Scan for the cell matching the given text and deliver its (x, y) coordinate at center. 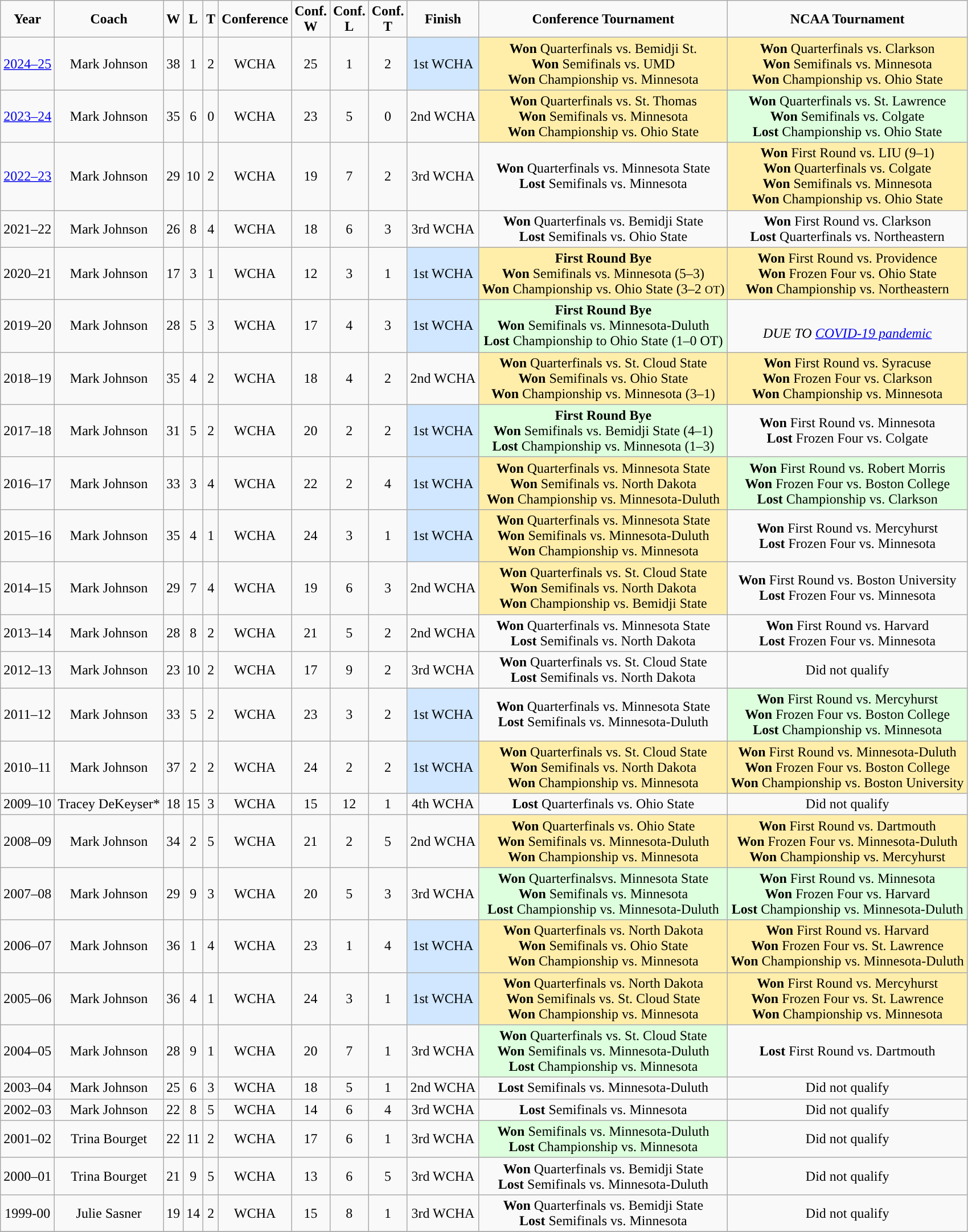
Won Quarterfinals vs. Clarkson Won Semifinals vs. Minnesota Won Championship vs. Ohio State (847, 64)
Lost Quarterfinals vs. Ohio State (604, 804)
2000–01 (27, 1176)
Lost First Round vs. Dartmouth (847, 1051)
Conference Tournament (604, 19)
2022–23 (27, 177)
Won First Round vs. Minnesota Won Frozen Four vs. Harvard Lost Championship vs. Minnesota-Duluth (847, 894)
Lost Semifinals vs. Minnesota (604, 1110)
Won First Round vs. LIU (9–1) Won Quarterfinals vs. Colgate Won Semifinals vs. Minnesota Won Championship vs. Ohio State (847, 177)
First Round Bye Won Semifinals vs. Bemidji State (4–1) Lost Championship vs. Minnesota (1–3) (604, 431)
4th WCHA (443, 804)
26 (173, 229)
Conf. W (311, 19)
Conf. T (388, 19)
2024–25 (27, 64)
Won Quarterfinals vs. Bemidji State Lost Semifinals vs. Ohio State (604, 229)
Finish (443, 19)
Won Quarterfinals vs. Bemidji State Lost Semifinals vs. Minnesota (604, 1213)
Won First Round vs. Clarkson Lost Quarterfinals vs. Northeastern (847, 229)
Year (27, 19)
Won Quarterfinals vs. St. Cloud State Won Semifinals vs. North Dakota Won Championship vs. Minnesota (604, 767)
31 (173, 431)
1999-00 (27, 1213)
Julie Sasner (109, 1213)
2001–02 (27, 1139)
Won Quarterfinals vs. Bemidji St. Won Semifinals vs. UMD Won Championship vs. Minnesota (604, 64)
2007–08 (27, 894)
2013–14 (27, 632)
Won First Round vs. Robert Morris Won Frozen Four vs. Boston College Lost Championship vs. Clarkson (847, 483)
T (211, 19)
Won Quarterfinals vs. Minnesota State Won Semifinals vs. North Dakota Won Championship vs. Minnesota-Duluth (604, 483)
W (173, 19)
Won First Round vs. Syracuse Won Frozen Four vs. Clarkson Won Championship vs. Minnesota (847, 378)
Conference (255, 19)
Won First Round vs. Harvard Lost Frozen Four vs. Minnesota (847, 632)
Won Semifinals vs. Minnesota-Duluth Lost Championship vs. Minnesota (604, 1139)
38 (173, 64)
Won First Round vs. Mercyhurst Won Frozen Four vs. St. Lawrence Won Championship vs. Minnesota (847, 998)
Conf. L (349, 19)
2012–13 (27, 670)
Won First Round vs. Dartmouth Won Frozen Four vs. Minnesota-Duluth Won Championship vs. Mercyhurst (847, 841)
Lost Semifinals vs. Minnesota-Duluth (604, 1088)
NCAA Tournament (847, 19)
34 (173, 841)
Won First Round vs. Harvard Won Frozen Four vs. St. Lawrence Won Championship vs. Minnesota-Duluth (847, 946)
2021–22 (27, 229)
2023–24 (27, 116)
2004–05 (27, 1051)
2009–10 (27, 804)
11 (194, 1139)
Won Quarterfinals vs. Minnesota State Lost Semifinals vs. North Dakota (604, 632)
L (194, 19)
2015–16 (27, 535)
2003–04 (27, 1088)
2005–06 (27, 998)
Won Quarterfinals vs. St. Lawrence Won Semifinals vs. Colgate Lost Championship vs. Ohio State (847, 116)
Coach (109, 19)
37 (173, 767)
2018–19 (27, 378)
Won Quarterfinals vs. St. Cloud State Won Semifinals vs. Ohio State Won Championship vs. Minnesota (3–1) (604, 378)
Won Quarterfinals vs. St. Cloud State Won Semifinals vs. North Dakota Won Championship vs. Bemidji State (604, 588)
Won Quarterfinalsvs. Minnesota State Won Semifinals vs. Minnesota Lost Championship vs. Minnesota-Duluth (604, 894)
2019–20 (27, 326)
Won Quarterfinals vs. St. Thomas Won Semifinals vs. Minnesota Won Championship vs. Ohio State (604, 116)
2017–18 (27, 431)
Won Quarterfinals vs. Ohio State Won Semifinals vs. Minnesota-Duluth Won Championship vs. Minnesota (604, 841)
2010–11 (27, 767)
Won First Round vs. Boston University Lost Frozen Four vs. Minnesota (847, 588)
Tracey DeKeyser* (109, 804)
Won Quarterfinals vs. Minnesota State Lost Semifinals vs. Minnesota (604, 177)
Won Quarterfinals vs. St. Cloud State Lost Semifinals vs. North Dakota (604, 670)
First Round Bye Won Semifinals vs. Minnesota-Duluth Lost Championship to Ohio State (1–0 OT) (604, 326)
2006–07 (27, 946)
DUE TO COVID-19 pandemic (847, 326)
Won Quarterfinals vs. Bemidji State Lost Semifinals vs. Minnesota-Duluth (604, 1176)
Won Quarterfinals vs. St. Cloud State Won Semifinals vs. Minnesota-Duluth Lost Championship vs. Minnesota (604, 1051)
Won Quarterfinals vs. North Dakota Won Semifinals vs. St. Cloud State Won Championship vs. Minnesota (604, 998)
2002–03 (27, 1110)
Won Quarterfinals vs. Minnesota State Won Semifinals vs. Minnesota-Duluth Won Championship vs. Minnesota (604, 535)
2008–09 (27, 841)
First Round Bye Won Semifinals vs. Minnesota (5–3) Won Championship vs. Ohio State (3–2 OT) (604, 273)
Won First Round vs. Mercyhurst Won Frozen Four vs. Boston College Lost Championship vs. Minnesota (847, 715)
2016–17 (27, 483)
Won Quarterfinals vs. North Dakota Won Semifinals vs. Ohio State Won Championship vs. Minnesota (604, 946)
2020–21 (27, 273)
Won First Round vs. Minnesota-Duluth Won Frozen Four vs. Boston College Won Championship vs. Boston University (847, 767)
Won First Round vs. Minnesota Lost Frozen Four vs. Colgate (847, 431)
Won First Round vs. Providence Won Frozen Four vs. Ohio State Won Championship vs. Northeastern (847, 273)
2014–15 (27, 588)
2011–12 (27, 715)
13 (311, 1176)
Won First Round vs. Mercyhurst Lost Frozen Four vs. Minnesota (847, 535)
Won Quarterfinals vs. Minnesota State Lost Semifinals vs. Minnesota-Duluth (604, 715)
